Return the [X, Y] coordinate for the center point of the cell that contains the specified text.  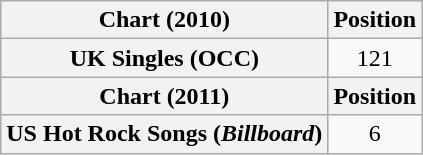
US Hot Rock Songs (Billboard) [164, 134]
6 [375, 134]
Chart (2010) [164, 20]
UK Singles (OCC) [164, 58]
121 [375, 58]
Chart (2011) [164, 96]
